For the text-containing cell, return its midpoint in (X, Y) coordinate format. 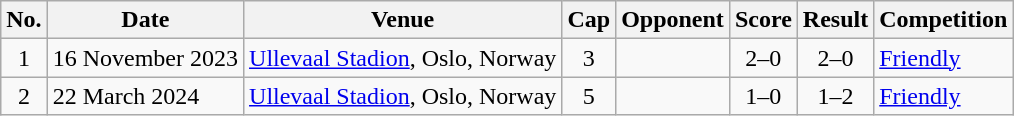
Venue (403, 20)
2 (24, 96)
Competition (944, 20)
1–0 (763, 96)
Cap (589, 20)
1 (24, 58)
Date (145, 20)
22 March 2024 (145, 96)
3 (589, 58)
Score (763, 20)
5 (589, 96)
Result (835, 20)
16 November 2023 (145, 58)
1–2 (835, 96)
No. (24, 20)
Opponent (673, 20)
